Identify which cell holds the provided text, then report its [X, Y] central coordinate. 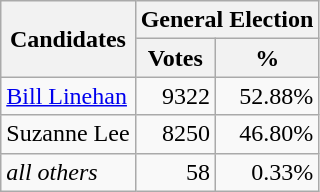
52.88% [266, 96]
Votes [175, 58]
% [266, 58]
Bill Linehan [68, 96]
0.33% [266, 172]
Suzanne Lee [68, 134]
all others [68, 172]
Candidates [68, 39]
8250 [175, 134]
9322 [175, 96]
46.80% [266, 134]
General Election [227, 20]
58 [175, 172]
